Identify which cell holds the provided text, then report its [x, y] central coordinate. 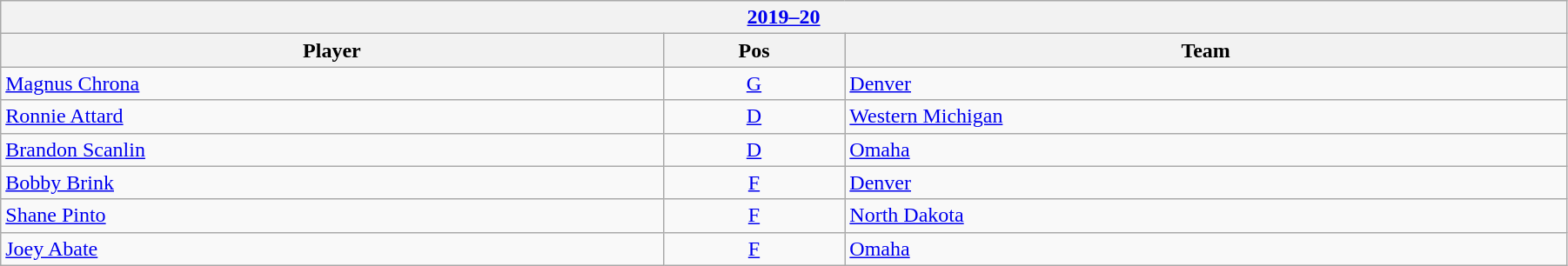
G [754, 83]
Brandon Scanlin [332, 150]
Joey Abate [332, 249]
2019–20 [784, 17]
Bobby Brink [332, 183]
Ronnie Attard [332, 116]
Shane Pinto [332, 216]
North Dakota [1206, 216]
Western Michigan [1206, 116]
Team [1206, 50]
Magnus Chrona [332, 83]
Pos [754, 50]
Player [332, 50]
